Return (x, y) of the center of cell containing provided text 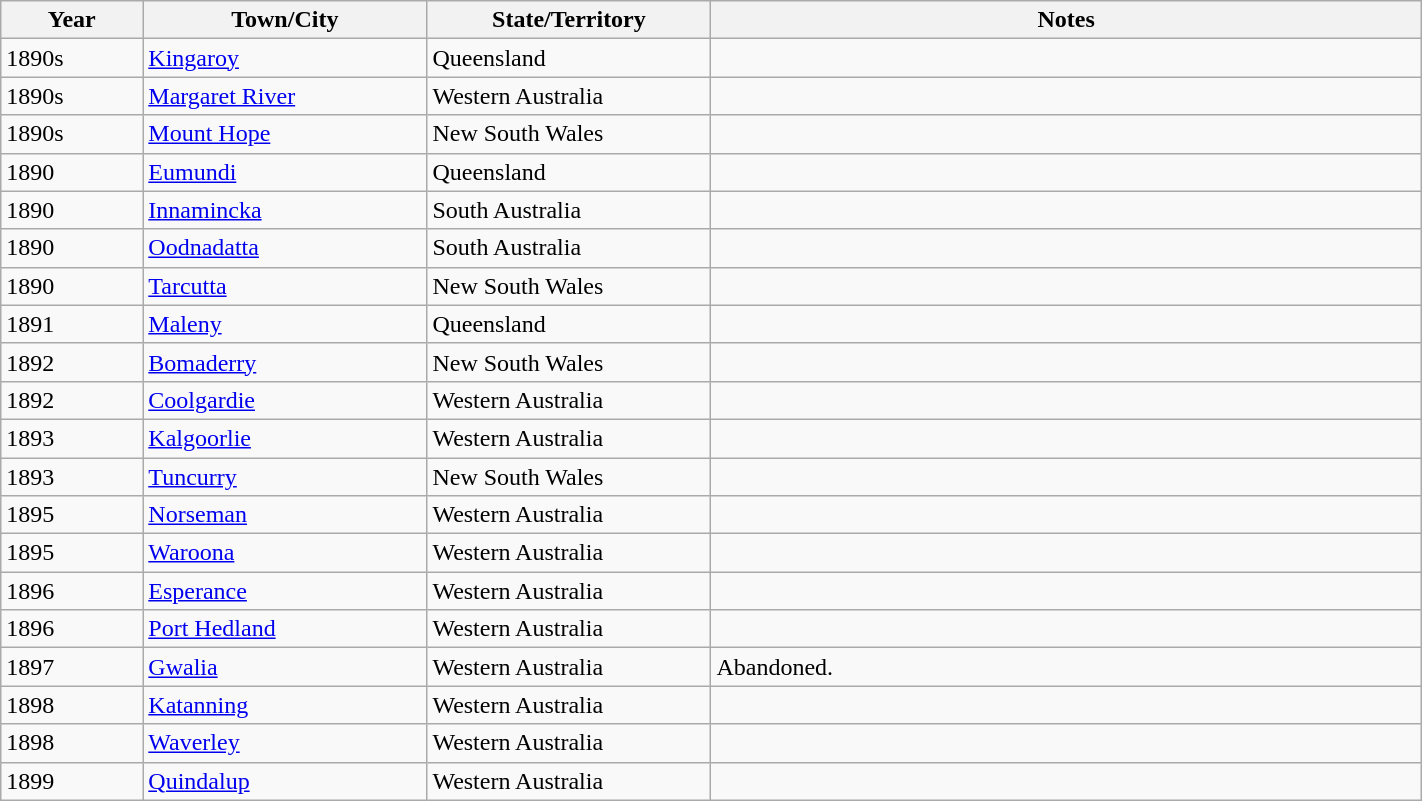
Eumundi (285, 172)
Quindalup (285, 781)
Tarcutta (285, 286)
1899 (72, 781)
Town/City (285, 20)
Coolgardie (285, 400)
Maleny (285, 324)
Margaret River (285, 96)
Esperance (285, 591)
Innamincka (285, 210)
State/Territory (569, 20)
Gwalia (285, 667)
Kingaroy (285, 58)
Waverley (285, 743)
Waroona (285, 553)
Year (72, 20)
Kalgoorlie (285, 438)
Katanning (285, 705)
Mount Hope (285, 134)
Notes (1066, 20)
Abandoned. (1066, 667)
1897 (72, 667)
Oodnadatta (285, 248)
1891 (72, 324)
Port Hedland (285, 629)
Norseman (285, 515)
Bomaderry (285, 362)
Tuncurry (285, 477)
